Pinpoint the cell where the given text exists, returning its (X, Y) midpoint coordinate. 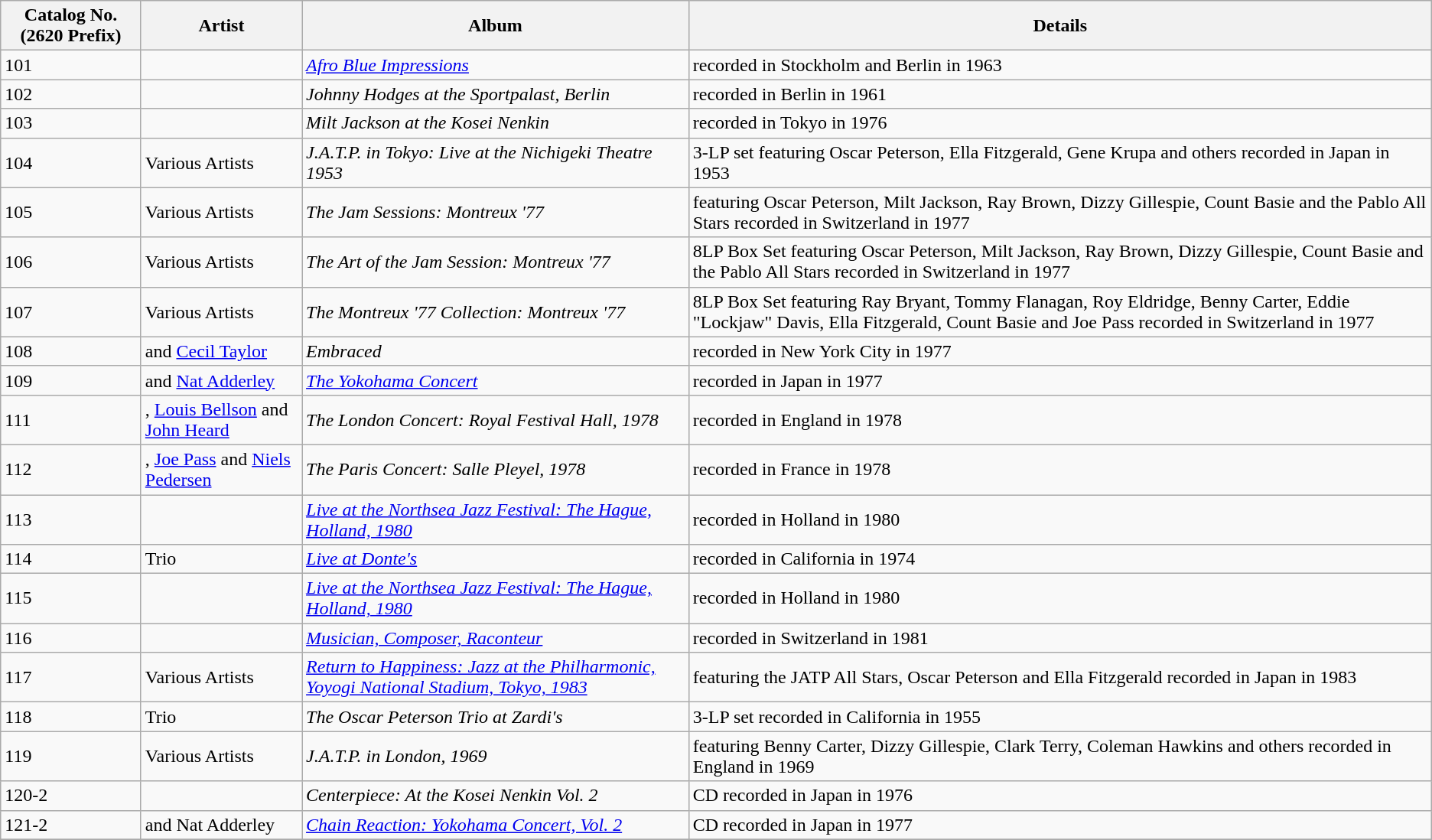
Catalog No. (2620 Prefix) (71, 26)
Milt Jackson at the Kosei Nenkin (496, 123)
and Cecil Taylor (221, 351)
J.A.T.P. in Tokyo: Live at the Nichigeki Theatre 1953 (496, 162)
J.A.T.P. in London, 1969 (496, 756)
Musician, Composer, Raconteur (496, 638)
101 (71, 65)
CD recorded in Japan in 1976 (1060, 796)
106 (71, 262)
Johnny Hodges at the Sportpalast, Berlin (496, 94)
Embraced (496, 351)
featuring Benny Carter, Dizzy Gillespie, Clark Terry, Coleman Hawkins and others recorded in England in 1969 (1060, 756)
120-2 (71, 796)
Chain Reaction: Yokohama Concert, Vol. 2 (496, 825)
104 (71, 162)
, Joe Pass and Niels Pedersen (221, 470)
Return to Happiness: Jazz at the Philharmonic, Yoyogi National Stadium, Tokyo, 1983 (496, 678)
115 (71, 598)
118 (71, 717)
CD recorded in Japan in 1977 (1060, 825)
Live at Donte's (496, 559)
recorded in England in 1978 (1060, 419)
117 (71, 678)
119 (71, 756)
Centerpiece: At the Kosei Nenkin Vol. 2 (496, 796)
114 (71, 559)
recorded in Switzerland in 1981 (1060, 638)
The Art of the Jam Session: Montreux '77 (496, 262)
The London Concert: Royal Festival Hall, 1978 (496, 419)
105 (71, 213)
Afro Blue Impressions (496, 65)
3-LP set featuring Oscar Peterson, Ella Fitzgerald, Gene Krupa and others recorded in Japan in 1953 (1060, 162)
108 (71, 351)
, Louis Bellson and John Heard (221, 419)
featuring Oscar Peterson, Milt Jackson, Ray Brown, Dizzy Gillespie, Count Basie and the Pablo All Stars recorded in Switzerland in 1977 (1060, 213)
featuring the JATP All Stars, Oscar Peterson and Ella Fitzgerald recorded in Japan in 1983 (1060, 678)
103 (71, 123)
The Montreux '77 Collection: Montreux '77 (496, 312)
113 (71, 519)
116 (71, 638)
recorded in France in 1978 (1060, 470)
The Oscar Peterson Trio at Zardi's (496, 717)
111 (71, 419)
121-2 (71, 825)
The Jam Sessions: Montreux '77 (496, 213)
recorded in California in 1974 (1060, 559)
107 (71, 312)
102 (71, 94)
3-LP set recorded in California in 1955 (1060, 717)
The Paris Concert: Salle Pleyel, 1978 (496, 470)
recorded in New York City in 1977 (1060, 351)
recorded in Berlin in 1961 (1060, 94)
112 (71, 470)
Artist (221, 26)
recorded in Japan in 1977 (1060, 380)
8LP Box Set featuring Oscar Peterson, Milt Jackson, Ray Brown, Dizzy Gillespie, Count Basie and the Pablo All Stars recorded in Switzerland in 1977 (1060, 262)
recorded in Stockholm and Berlin in 1963 (1060, 65)
recorded in Tokyo in 1976 (1060, 123)
109 (71, 380)
Details (1060, 26)
The Yokohama Concert (496, 380)
Album (496, 26)
